Extract the [x, y] coordinate from the center of the cell holding the provided text.  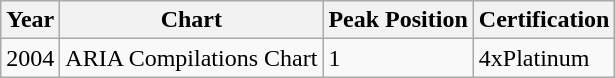
4xPlatinum [544, 58]
ARIA Compilations Chart [192, 58]
Year [30, 20]
Peak Position [398, 20]
1 [398, 58]
Certification [544, 20]
Chart [192, 20]
2004 [30, 58]
